For the text-containing cell, return its midpoint in (x, y) coordinate format. 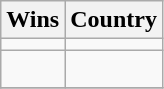
Wins (33, 20)
Country (114, 20)
